Return (X, Y) of the center of cell containing provided text 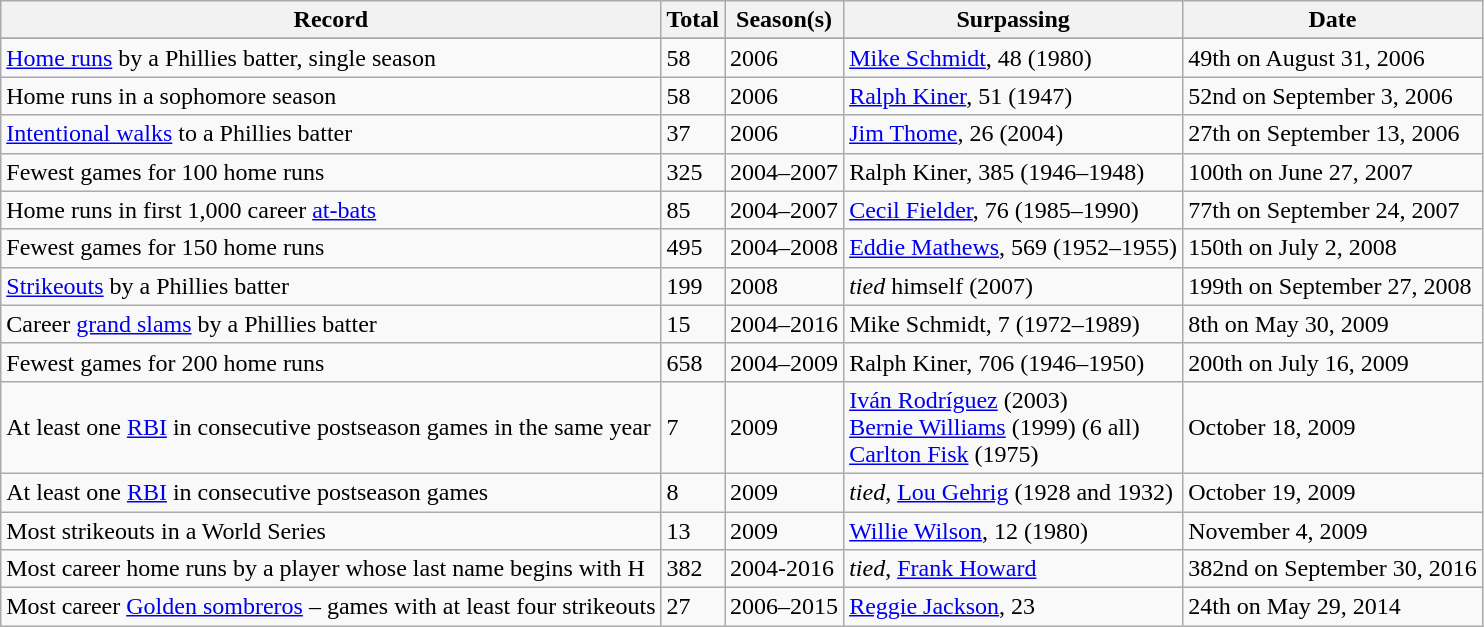
15 (693, 324)
Career grand slams by a Phillies batter (331, 324)
27th on September 13, 2006 (1333, 134)
Home runs by a Phillies batter, single season (331, 58)
Most career home runs by a player whose last name begins with H (331, 569)
100th on June 27, 2007 (1333, 172)
tied himself (2007) (1014, 286)
8th on May 30, 2009 (1333, 324)
Ralph Kiner, 706 (1946–1950) (1014, 362)
Ralph Kiner, 385 (1946–1948) (1014, 172)
Intentional walks to a Phillies batter (331, 134)
52nd on September 3, 2006 (1333, 96)
495 (693, 248)
Total (693, 20)
7 (693, 427)
At least one RBI in consecutive postseason games (331, 492)
Eddie Mathews, 569 (1952–1955) (1014, 248)
Willie Wilson, 12 (1980) (1014, 531)
199 (693, 286)
658 (693, 362)
Iván Rodríguez (2003)Bernie Williams (1999) (6 all)Carlton Fisk (1975) (1014, 427)
Home runs in first 1,000 career at-bats (331, 210)
At least one RBI in consecutive postseason games in the same year (331, 427)
Season(s) (784, 20)
199th on September 27, 2008 (1333, 286)
200th on July 16, 2009 (1333, 362)
27 (693, 607)
2004–2008 (784, 248)
Fewest games for 200 home runs (331, 362)
Date (1333, 20)
Fewest games for 150 home runs (331, 248)
37 (693, 134)
Home runs in a sophomore season (331, 96)
Ralph Kiner, 51 (1947) (1014, 96)
2004–2016 (784, 324)
Mike Schmidt, 7 (1972–1989) (1014, 324)
October 18, 2009 (1333, 427)
150th on July 2, 2008 (1333, 248)
382nd on September 30, 2016 (1333, 569)
24th on May 29, 2014 (1333, 607)
Jim Thome, 26 (2004) (1014, 134)
13 (693, 531)
2004–2009 (784, 362)
49th on August 31, 2006 (1333, 58)
325 (693, 172)
8 (693, 492)
Strikeouts by a Phillies batter (331, 286)
2006–2015 (784, 607)
85 (693, 210)
Most strikeouts in a World Series (331, 531)
382 (693, 569)
Most career Golden sombreros – games with at least four strikeouts (331, 607)
November 4, 2009 (1333, 531)
tied, Lou Gehrig (1928 and 1932) (1014, 492)
October 19, 2009 (1333, 492)
2008 (784, 286)
77th on September 24, 2007 (1333, 210)
Cecil Fielder, 76 (1985–1990) (1014, 210)
Reggie Jackson, 23 (1014, 607)
Record (331, 20)
tied, Frank Howard (1014, 569)
Surpassing (1014, 20)
2004-2016 (784, 569)
Fewest games for 100 home runs (331, 172)
Mike Schmidt, 48 (1980) (1014, 58)
